Find where the given text appears and provide that cell's center as (X, Y) coordinate. 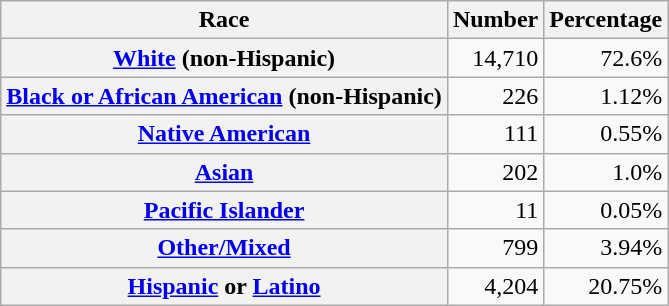
226 (495, 96)
0.05% (606, 210)
Race (224, 20)
202 (495, 172)
1.0% (606, 172)
Pacific Islander (224, 210)
14,710 (495, 58)
Number (495, 20)
0.55% (606, 134)
Other/Mixed (224, 248)
799 (495, 248)
Native American (224, 134)
1.12% (606, 96)
Hispanic or Latino (224, 286)
20.75% (606, 286)
Asian (224, 172)
72.6% (606, 58)
4,204 (495, 286)
White (non-Hispanic) (224, 58)
Percentage (606, 20)
11 (495, 210)
Black or African American (non-Hispanic) (224, 96)
3.94% (606, 248)
111 (495, 134)
